From the cell containing the given text, extract its center point as [X, Y] coordinate. 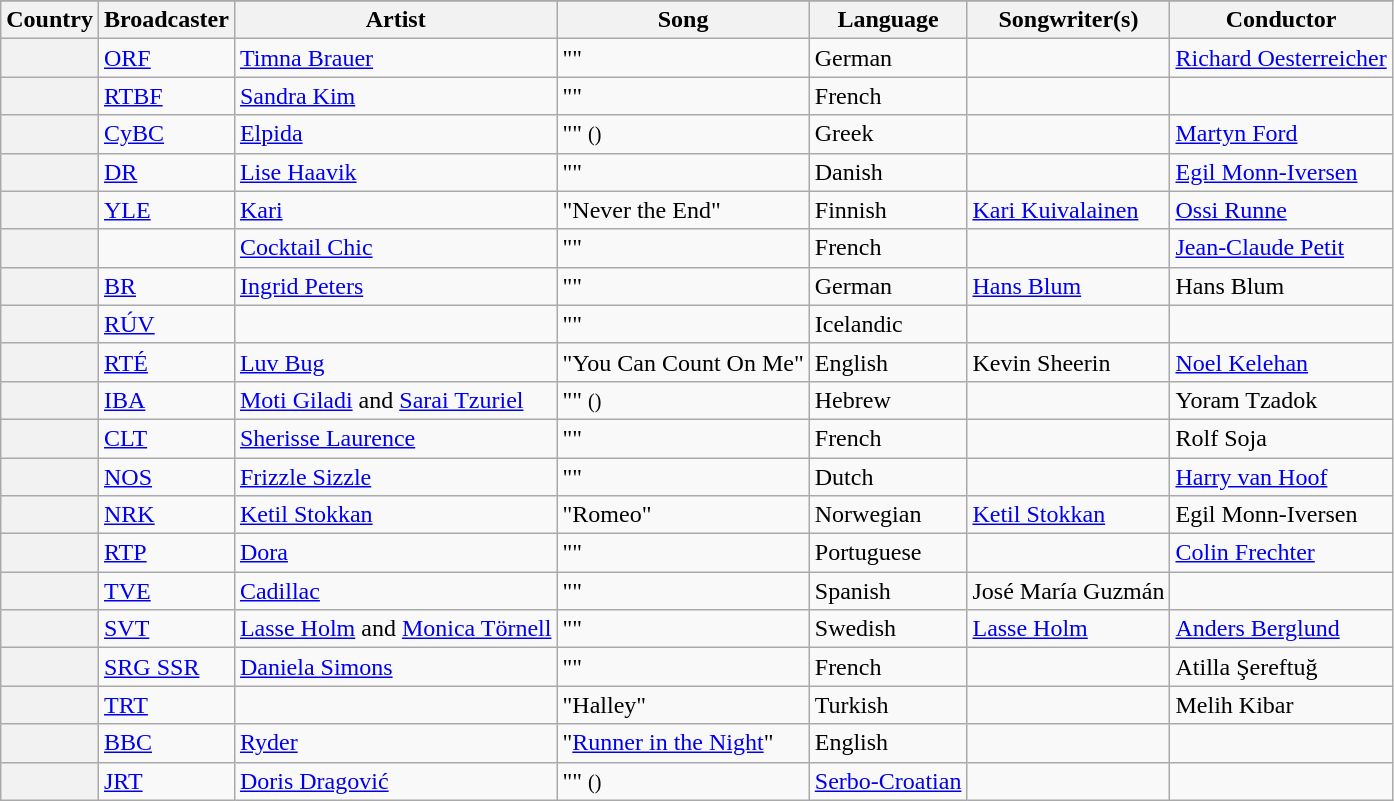
CyBC [166, 134]
Turkish [888, 705]
Colin Frechter [1281, 553]
Song [683, 20]
Ingrid Peters [396, 286]
"Romeo" [683, 515]
RTBF [166, 96]
Richard Oesterreicher [1281, 58]
YLE [166, 210]
Dutch [888, 477]
RTP [166, 553]
"Runner in the Night" [683, 743]
SVT [166, 629]
NOS [166, 477]
SRG SSR [166, 667]
Elpida [396, 134]
Moti Giladi and Sarai Tzuriel [396, 400]
NRK [166, 515]
Portuguese [888, 553]
Norwegian [888, 515]
Lasse Holm and Monica Törnell [396, 629]
Atilla Şereftuğ [1281, 667]
Finnish [888, 210]
Harry van Hoof [1281, 477]
IBA [166, 400]
Dora [396, 553]
BBC [166, 743]
Martyn Ford [1281, 134]
Timna Brauer [396, 58]
RTÉ [166, 362]
"You Can Count On Me" [683, 362]
Lise Haavik [396, 172]
Sandra Kim [396, 96]
Noel Kelehan [1281, 362]
Icelandic [888, 324]
"Halley" [683, 705]
Spanish [888, 591]
Ryder [396, 743]
Swedish [888, 629]
Kevin Sheerin [1068, 362]
"Never the End" [683, 210]
Jean-Claude Petit [1281, 248]
Ossi Runne [1281, 210]
Hebrew [888, 400]
TRT [166, 705]
Songwriter(s) [1068, 20]
Serbo-Croatian [888, 781]
Kari Kuivalainen [1068, 210]
Melih Kibar [1281, 705]
Cocktail Chic [396, 248]
Anders Berglund [1281, 629]
JRT [166, 781]
Luv Bug [396, 362]
José María Guzmán [1068, 591]
CLT [166, 438]
Language [888, 20]
Doris Dragović [396, 781]
Lasse Holm [1068, 629]
Greek [888, 134]
Country [50, 20]
Conductor [1281, 20]
Broadcaster [166, 20]
Artist [396, 20]
TVE [166, 591]
Kari [396, 210]
DR [166, 172]
ORF [166, 58]
Sherisse Laurence [396, 438]
BR [166, 286]
Yoram Tzadok [1281, 400]
Rolf Soja [1281, 438]
Daniela Simons [396, 667]
Cadillac [396, 591]
Frizzle Sizzle [396, 477]
Danish [888, 172]
RÚV [166, 324]
